Return [X, Y] of the center of cell containing provided text 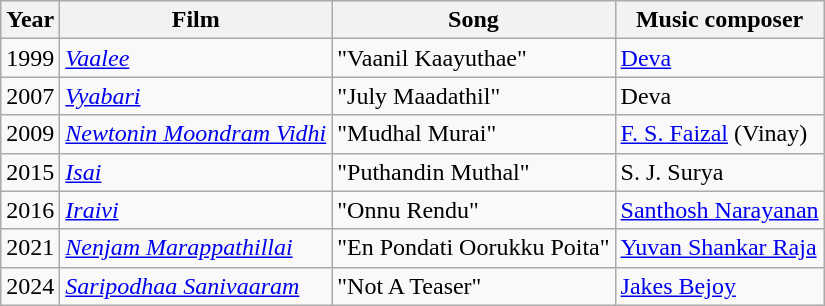
Iraivi [196, 210]
"Puthandin Muthal" [474, 172]
Song [474, 20]
"En Pondati Oorukku Poita" [474, 248]
2024 [30, 286]
2016 [30, 210]
2007 [30, 96]
Year [30, 20]
2009 [30, 134]
"Mudhal Murai" [474, 134]
Music composer [720, 20]
Nenjam Marappathillai [196, 248]
"July Maadathil" [474, 96]
S. J. Surya [720, 172]
Isai [196, 172]
2021 [30, 248]
Jakes Bejoy [720, 286]
Newtonin Moondram Vidhi [196, 134]
"Onnu Rendu" [474, 210]
Saripodhaa Sanivaaram [196, 286]
Yuvan Shankar Raja [720, 248]
"Not A Teaser" [474, 286]
Film [196, 20]
Vyabari [196, 96]
2015 [30, 172]
F. S. Faizal (Vinay) [720, 134]
Vaalee [196, 58]
"Vaanil Kaayuthae" [474, 58]
1999 [30, 58]
Santhosh Narayanan [720, 210]
